Search for the cell housing the specified text and yield its [x, y] center coordinate. 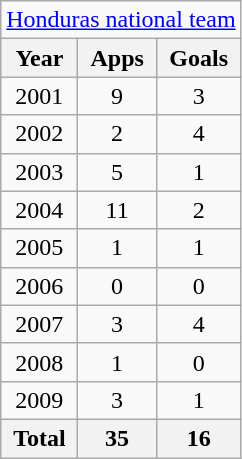
2002 [40, 134]
2004 [40, 210]
5 [117, 172]
11 [117, 210]
2007 [40, 324]
Goals [198, 58]
2008 [40, 362]
Honduras national team [121, 20]
Total [40, 438]
2003 [40, 172]
Year [40, 58]
2006 [40, 286]
35 [117, 438]
9 [117, 96]
2001 [40, 96]
2009 [40, 400]
16 [198, 438]
Apps [117, 58]
2005 [40, 248]
